From the cell containing the given text, extract its center point as [X, Y] coordinate. 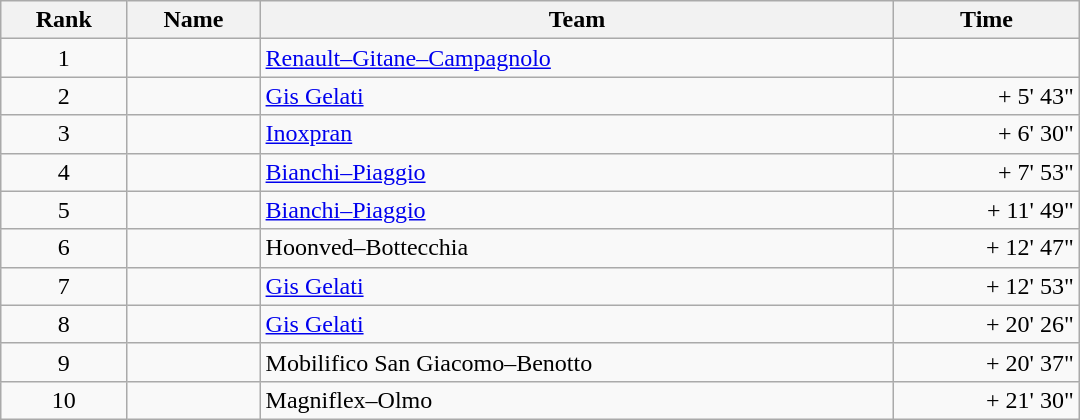
10 [64, 400]
+ 21' 30" [986, 400]
+ 5' 43" [986, 96]
Rank [64, 20]
4 [64, 172]
+ 12' 47" [986, 248]
6 [64, 248]
7 [64, 286]
8 [64, 324]
3 [64, 134]
Time [986, 20]
+ 6' 30" [986, 134]
Mobilifico San Giacomo–Benotto [577, 362]
9 [64, 362]
Hoonved–Bottecchia [577, 248]
Magniflex–Olmo [577, 400]
+ 7' 53" [986, 172]
Inoxpran [577, 134]
+ 11' 49" [986, 210]
2 [64, 96]
+ 20' 37" [986, 362]
5 [64, 210]
Name [194, 20]
Team [577, 20]
1 [64, 58]
+ 20' 26" [986, 324]
Renault–Gitane–Campagnolo [577, 58]
+ 12' 53" [986, 286]
